Scan for the cell matching the given text and deliver its (x, y) coordinate at center. 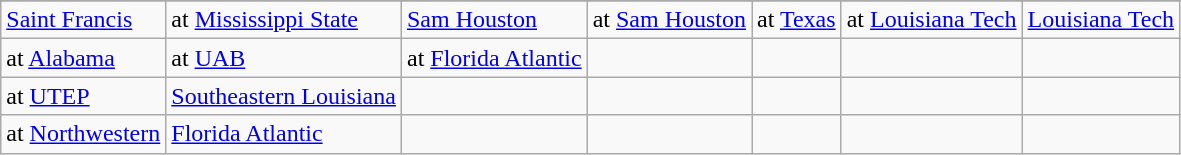
at Louisiana Tech (932, 20)
at UAB (284, 58)
at Sam Houston (669, 20)
at Florida Atlantic (494, 58)
Florida Atlantic (284, 134)
Saint Francis (84, 20)
at Northwestern (84, 134)
Southeastern Louisiana (284, 96)
at UTEP (84, 96)
Sam Houston (494, 20)
at Texas (797, 20)
Louisiana Tech (1101, 20)
at Mississippi State (284, 20)
at Alabama (84, 58)
